Determine the (X, Y) coordinate at the center of the cell enclosing the given text.  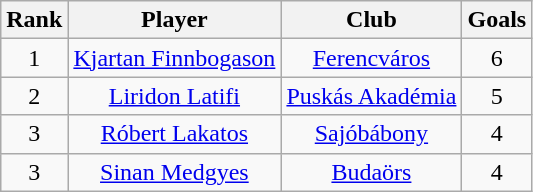
Puskás Akadémia (372, 96)
1 (34, 58)
Sinan Medgyes (174, 172)
Róbert Lakatos (174, 134)
Rank (34, 20)
Liridon Latifi (174, 96)
Goals (497, 20)
Sajóbábony (372, 134)
Kjartan Finnbogason (174, 58)
2 (34, 96)
Club (372, 20)
5 (497, 96)
Player (174, 20)
Budaörs (372, 172)
Ferencváros (372, 58)
6 (497, 58)
